Return the (X, Y) coordinate for the center point of the cell that contains the specified text.  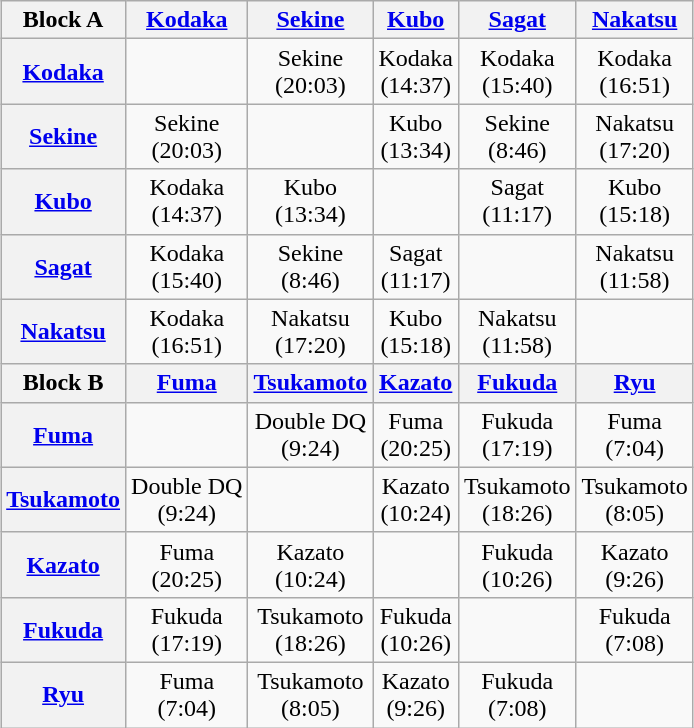
Block B (64, 383)
Block A (64, 20)
